For the text-containing cell, return its midpoint in [X, Y] coordinate format. 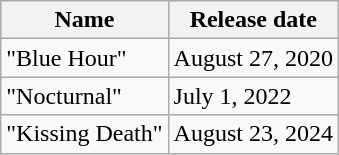
"Blue Hour" [84, 58]
August 27, 2020 [253, 58]
Release date [253, 20]
"Kissing Death" [84, 134]
July 1, 2022 [253, 96]
August 23, 2024 [253, 134]
Name [84, 20]
"Nocturnal" [84, 96]
